For the text-containing cell, return its midpoint in [X, Y] coordinate format. 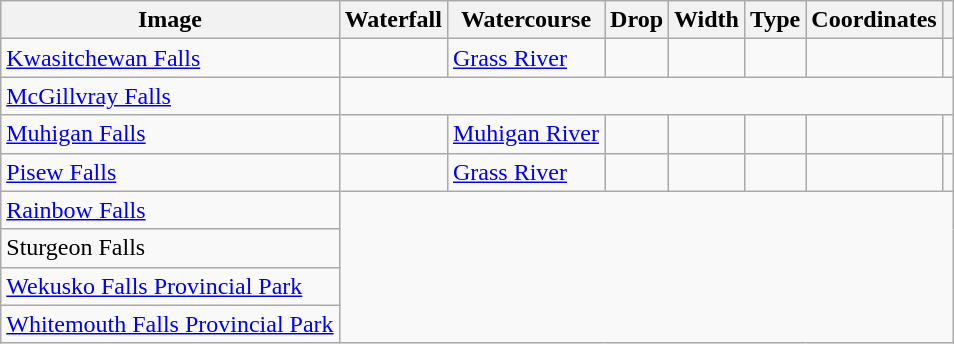
Width [707, 20]
Waterfall [393, 20]
Rainbow Falls [170, 210]
Whitemouth Falls Provincial Park [170, 324]
Muhigan Falls [170, 134]
Pisew Falls [170, 172]
McGillvray Falls [170, 96]
Kwasitchewan Falls [170, 58]
Type [774, 20]
Watercourse [526, 20]
Drop [637, 20]
Muhigan River [526, 134]
Sturgeon Falls [170, 248]
Image [170, 20]
Wekusko Falls Provincial Park [170, 286]
Coordinates [874, 20]
